Locate the cell with the specified text and output its [X, Y] center coordinate. 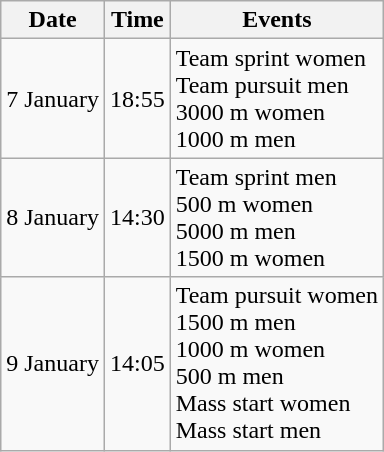
14:30 [137, 218]
14:05 [137, 364]
Team sprint men500 m women5000 m men1500 m women [276, 218]
Date [53, 20]
Time [137, 20]
8 January [53, 218]
9 January [53, 364]
Events [276, 20]
Team pursuit women1500 m men1000 m women500 m menMass start womenMass start men [276, 364]
Team sprint womenTeam pursuit men3000 m women1000 m men [276, 98]
7 January [53, 98]
18:55 [137, 98]
